Provide the [X, Y] coordinate of the cell's center where the given text is located.  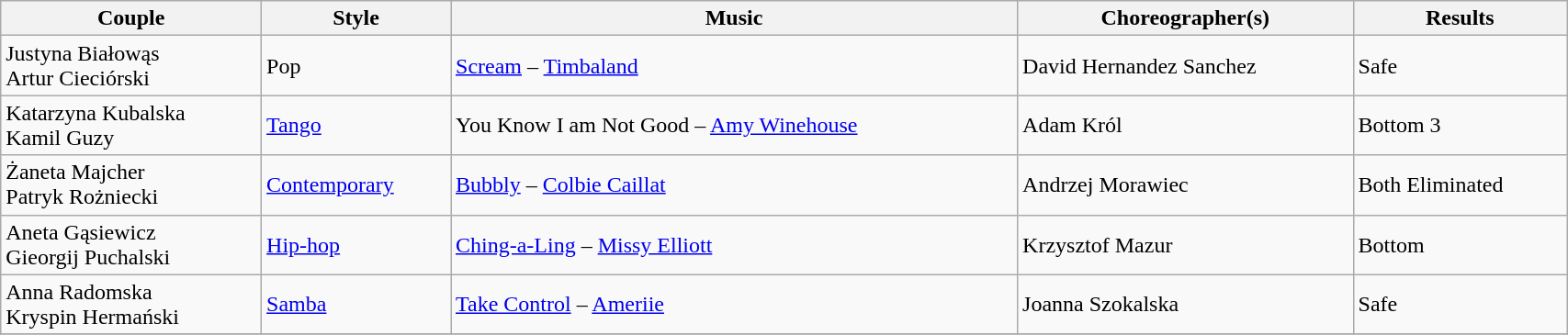
Hip-hop [356, 244]
Andrzej Morawiec [1185, 185]
Take Control – Ameriie [733, 305]
Joanna Szokalska [1185, 305]
Katarzyna KubalskaKamil Guzy [131, 125]
Samba [356, 305]
Bottom [1461, 244]
Scream – Timbaland [733, 66]
Bottom 3 [1461, 125]
Adam Król [1185, 125]
Justyna BiałowąsArtur Cieciórski [131, 66]
Krzysztof Mazur [1185, 244]
You Know I am Not Good – Amy Winehouse [733, 125]
Style [356, 18]
Both Eliminated [1461, 185]
Couple [131, 18]
Contemporary [356, 185]
Anna RadomskaKryspin Hermański [131, 305]
Tango [356, 125]
Żaneta MajcherPatryk Rożniecki [131, 185]
Results [1461, 18]
Choreographer(s) [1185, 18]
Music [733, 18]
Pop [356, 66]
Bubbly – Colbie Caillat [733, 185]
Aneta GąsiewiczGieorgij Puchalski [131, 244]
David Hernandez Sanchez [1185, 66]
Ching-a-Ling – Missy Elliott [733, 244]
